Find where the given text appears and provide that cell's center as [X, Y] coordinate. 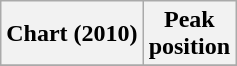
Chart (2010) [72, 34]
Peakposition [189, 34]
